Detect which cell encompasses the target text, then output its (x, y) center coordinate. 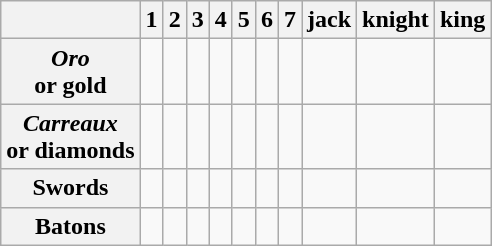
3 (198, 20)
Swords (70, 188)
Carreauxor diamonds (70, 136)
7 (290, 20)
1 (152, 20)
2 (174, 20)
5 (244, 20)
Batons (70, 226)
king (462, 20)
6 (266, 20)
knight (396, 20)
Oroor gold (70, 72)
jack (330, 20)
4 (220, 20)
